Pinpoint the cell where the given text exists, returning its [X, Y] midpoint coordinate. 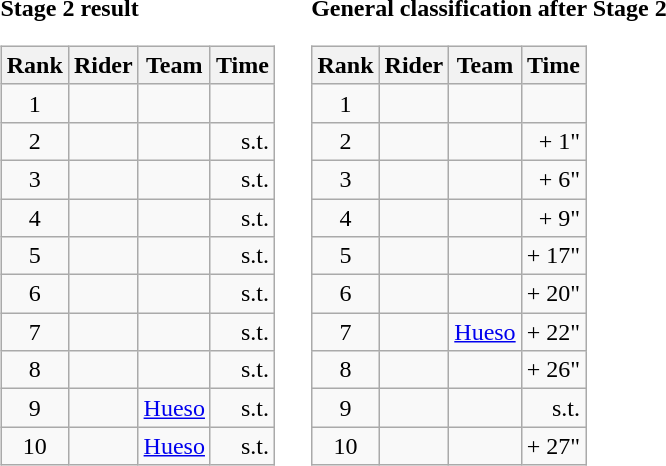
+ 22" [553, 332]
+ 1" [553, 141]
+ 9" [553, 217]
+ 26" [553, 370]
+ 27" [553, 446]
+ 17" [553, 256]
+ 20" [553, 294]
+ 6" [553, 179]
